Find where the given text appears and provide that cell's center as (x, y) coordinate. 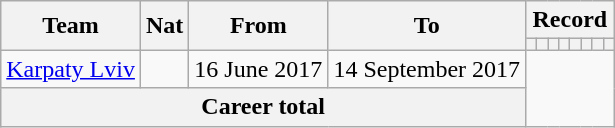
To (427, 26)
Career total (264, 107)
Record (570, 20)
Karpaty Lviv (71, 69)
From (258, 26)
Team (71, 26)
Nat (164, 26)
14 September 2017 (427, 69)
16 June 2017 (258, 69)
